Determine the [X, Y] coordinate at the center of the cell enclosing the given text.  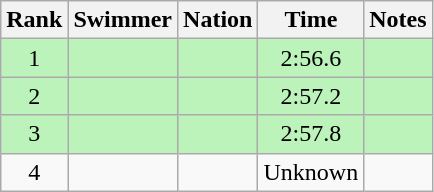
1 [34, 58]
2:57.2 [311, 96]
2:57.8 [311, 134]
Notes [398, 20]
Time [311, 20]
3 [34, 134]
2 [34, 96]
Swimmer [123, 20]
Nation [218, 20]
2:56.6 [311, 58]
4 [34, 172]
Unknown [311, 172]
Rank [34, 20]
